Return the [X, Y] coordinate for the center point of the cell that contains the specified text.  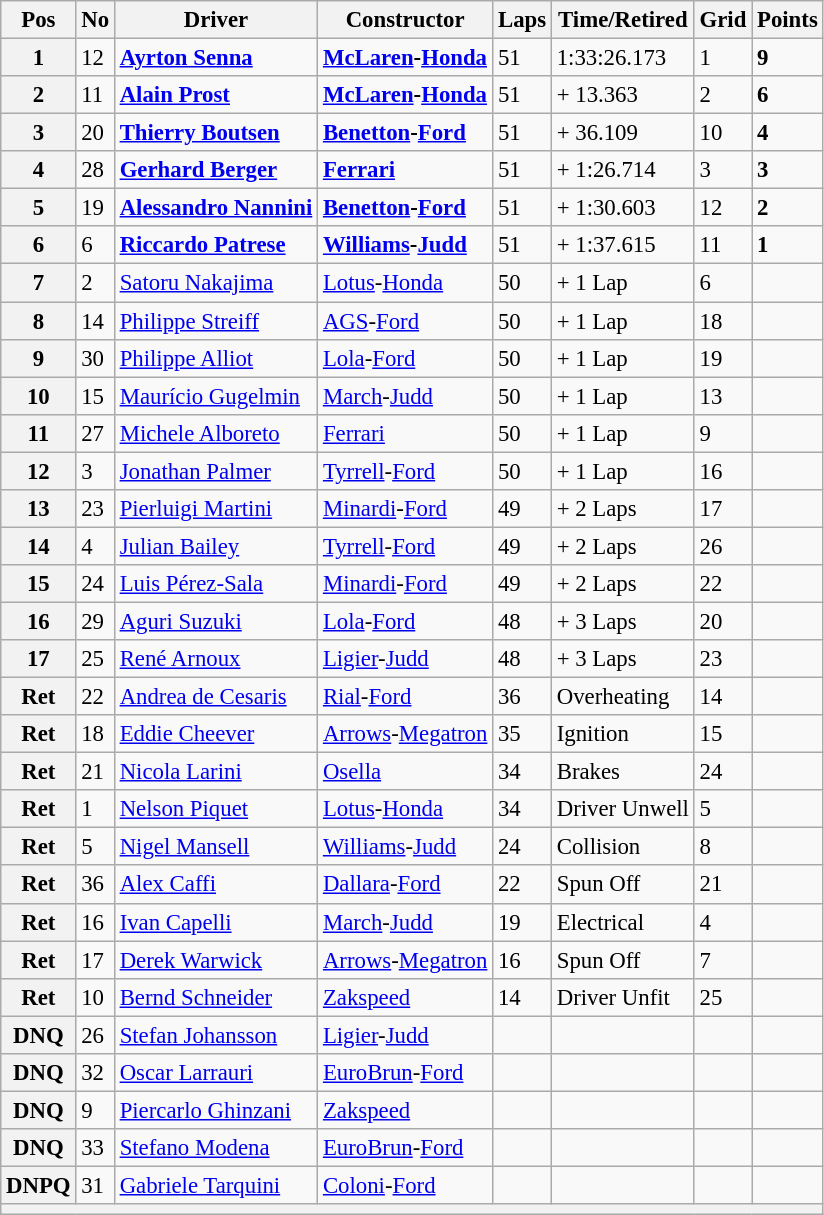
35 [522, 734]
Alain Prost [216, 95]
Driver Unwell [622, 809]
+ 1:26.714 [622, 170]
Nigel Mansell [216, 847]
Jonathan Palmer [216, 471]
Maurício Gugelmin [216, 396]
1:33:26.173 [622, 58]
28 [95, 170]
33 [95, 1148]
Collision [622, 847]
Electrical [622, 922]
Driver [216, 20]
Ivan Capelli [216, 922]
Alessandro Nannini [216, 208]
Gerhard Berger [216, 170]
+ 1:37.615 [622, 245]
Stefano Modena [216, 1148]
29 [95, 621]
Alex Caffi [216, 885]
No [95, 20]
Piercarlo Ghinzani [216, 1110]
Pos [38, 20]
Luis Pérez-Sala [216, 584]
Laps [522, 20]
Julian Bailey [216, 546]
Satoru Nakajima [216, 283]
Stefan Johansson [216, 1035]
Osella [406, 772]
AGS-Ford [406, 321]
Overheating [622, 697]
Bernd Schneider [216, 997]
30 [95, 358]
Eddie Cheever [216, 734]
Time/Retired [622, 20]
DNPQ [38, 1185]
Philippe Streiff [216, 321]
Riccardo Patrese [216, 245]
Dallara-Ford [406, 885]
+ 13.363 [622, 95]
Ayrton Senna [216, 58]
Ignition [622, 734]
Pierluigi Martini [216, 509]
Gabriele Tarquini [216, 1185]
+ 36.109 [622, 133]
Nicola Larini [216, 772]
Points [788, 20]
32 [95, 1073]
Driver Unfit [622, 997]
Oscar Larrauri [216, 1073]
Constructor [406, 20]
Thierry Boutsen [216, 133]
Philippe Alliot [216, 358]
+ 1:30.603 [622, 208]
Andrea de Cesaris [216, 697]
31 [95, 1185]
Michele Alboreto [216, 433]
Brakes [622, 772]
René Arnoux [216, 659]
Coloni-Ford [406, 1185]
Derek Warwick [216, 960]
Rial-Ford [406, 697]
Grid [722, 20]
27 [95, 433]
Aguri Suzuki [216, 621]
Nelson Piquet [216, 809]
